Output the [x, y] coordinate of the center of the cell containing the given text.  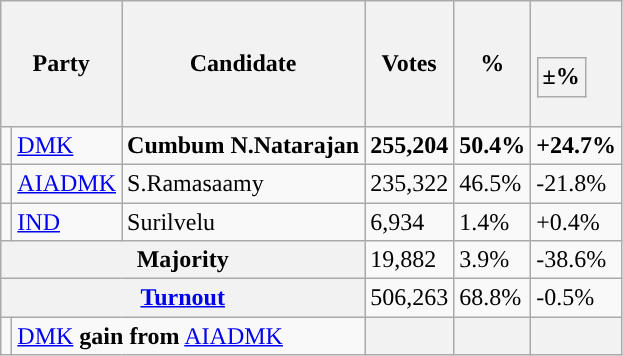
50.4% [492, 145]
Majority [183, 260]
Votes [410, 64]
DMK gain from AIADMK [188, 336]
% [492, 64]
+24.7% [576, 145]
46.5% [492, 183]
-38.6% [576, 260]
Cumbum N.Natarajan [244, 145]
Candidate [244, 64]
19,882 [410, 260]
Turnout [183, 298]
AIADMK [67, 183]
1.4% [492, 221]
DMK [67, 145]
3.9% [492, 260]
255,204 [410, 145]
506,263 [410, 298]
Surilvelu [244, 221]
Party [62, 64]
IND [67, 221]
235,322 [410, 183]
-21.8% [576, 183]
+0.4% [576, 221]
-0.5% [576, 298]
S.Ramasaamy [244, 183]
6,934 [410, 221]
68.8% [492, 298]
